Return the [X, Y] coordinate for the center point of the cell that contains the specified text.  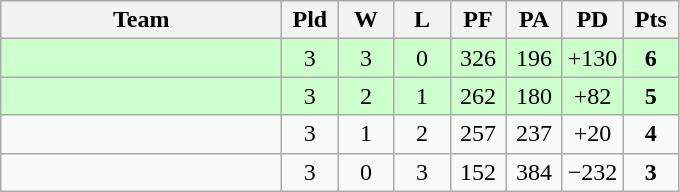
6 [651, 58]
W [366, 20]
237 [534, 134]
257 [478, 134]
Pts [651, 20]
180 [534, 96]
−232 [592, 172]
+20 [592, 134]
PA [534, 20]
326 [478, 58]
+130 [592, 58]
PF [478, 20]
Pld [310, 20]
+82 [592, 96]
5 [651, 96]
PD [592, 20]
384 [534, 172]
4 [651, 134]
L [422, 20]
196 [534, 58]
Team [142, 20]
152 [478, 172]
262 [478, 96]
